Return the (x, y) coordinate for the center point of the cell that contains the specified text.  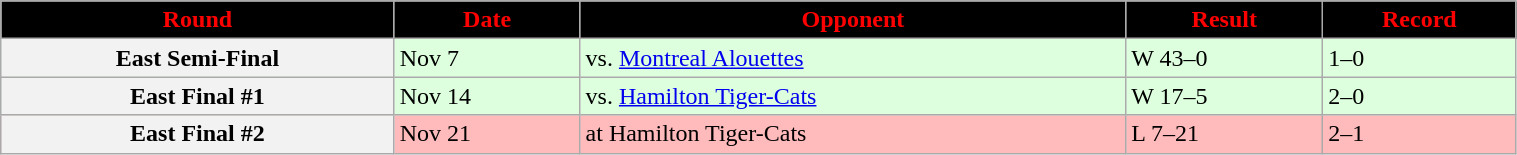
Nov 21 (487, 134)
East Final #2 (198, 134)
vs. Montreal Alouettes (853, 58)
Result (1224, 20)
2–1 (1420, 134)
W 17–5 (1224, 96)
East Semi-Final (198, 58)
Nov 14 (487, 96)
Opponent (853, 20)
Record (1420, 20)
Nov 7 (487, 58)
L 7–21 (1224, 134)
1–0 (1420, 58)
Date (487, 20)
at Hamilton Tiger-Cats (853, 134)
W 43–0 (1224, 58)
vs. Hamilton Tiger-Cats (853, 96)
Round (198, 20)
East Final #1 (198, 96)
2–0 (1420, 96)
